Detect which cell encompasses the target text, then output its (x, y) center coordinate. 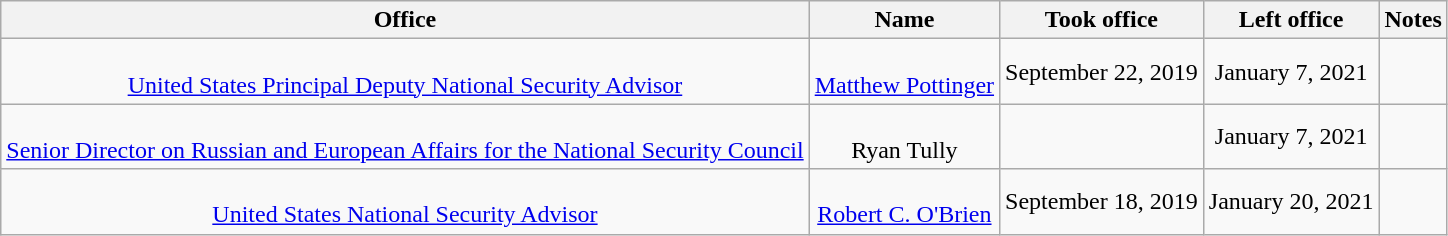
Notes (1413, 20)
September 18, 2019 (1102, 202)
Office (405, 20)
Took office (1102, 20)
Left office (1291, 20)
Senior Director on Russian and European Affairs for the National Security Council (405, 136)
Ryan Tully (904, 136)
Name (904, 20)
January 20, 2021 (1291, 202)
United States Principal Deputy National Security Advisor (405, 72)
United States National Security Advisor (405, 202)
September 22, 2019 (1102, 72)
Matthew Pottinger (904, 72)
Robert C. O'Brien (904, 202)
